Search for the cell housing the specified text and yield its [x, y] center coordinate. 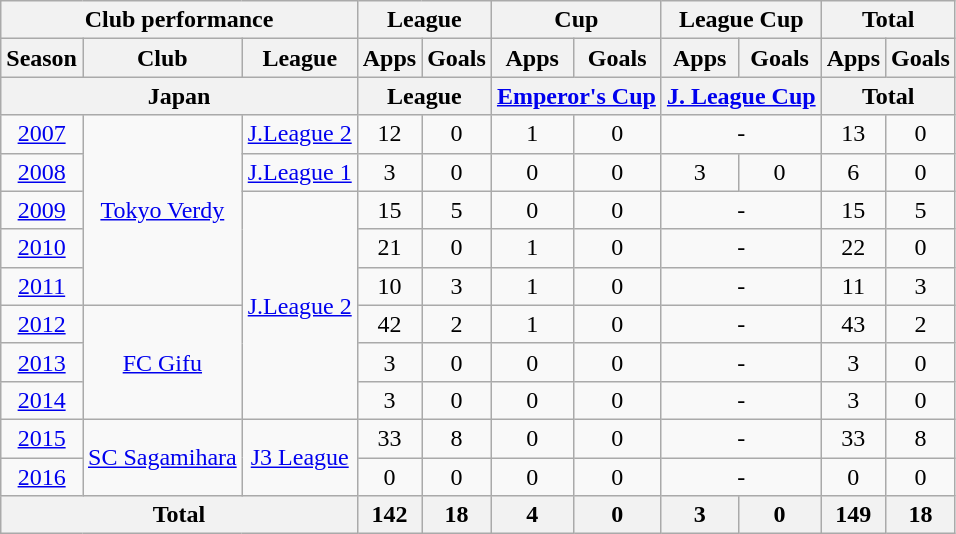
2016 [42, 477]
13 [853, 134]
FC Gifu [162, 362]
Emperor's Cup [576, 96]
Tokyo Verdy [162, 210]
21 [389, 248]
2012 [42, 324]
2010 [42, 248]
149 [853, 515]
J3 League [300, 457]
Season [42, 58]
2014 [42, 400]
10 [389, 286]
SC Sagamihara [162, 457]
43 [853, 324]
22 [853, 248]
2009 [42, 210]
2013 [42, 362]
2008 [42, 172]
Cup [576, 20]
Club performance [179, 20]
6 [853, 172]
2007 [42, 134]
J. League Cup [741, 96]
Japan [179, 96]
League Cup [741, 20]
2015 [42, 438]
11 [853, 286]
Club [162, 58]
42 [389, 324]
J.League 1 [300, 172]
4 [532, 515]
142 [389, 515]
12 [389, 134]
2011 [42, 286]
